Determine the (x, y) coordinate at the center of the cell enclosing the given text.  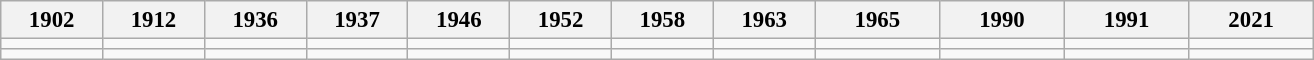
1963 (764, 20)
1958 (662, 20)
1902 (52, 20)
1952 (561, 20)
1991 (1126, 20)
2021 (1252, 20)
1937 (357, 20)
1990 (1002, 20)
1946 (459, 20)
1936 (255, 20)
1912 (154, 20)
1965 (878, 20)
